Extract the [x, y] coordinate from the center of the cell holding the provided text.  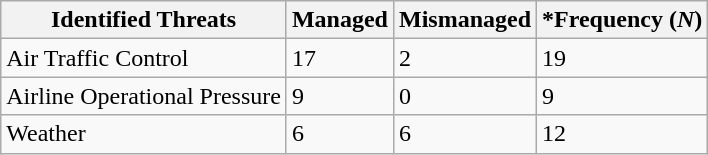
19 [622, 58]
2 [464, 58]
Weather [144, 134]
Airline Operational Pressure [144, 96]
0 [464, 96]
Mismanaged [464, 20]
*Frequency (N) [622, 20]
12 [622, 134]
17 [340, 58]
Identified Threats [144, 20]
Air Traffic Control [144, 58]
Managed [340, 20]
